Return the [x, y] coordinate for the center point of the cell that contains the specified text.  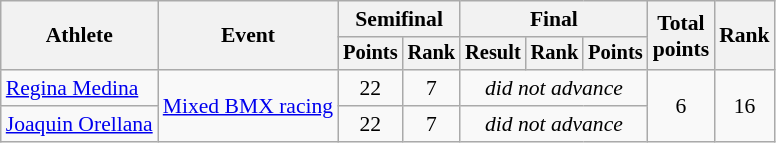
16 [744, 106]
Athlete [80, 36]
Event [248, 36]
Semifinal [399, 19]
Final [554, 19]
Joaquin Orellana [80, 124]
Regina Medina [80, 88]
6 [682, 106]
Result [493, 54]
Mixed BMX racing [248, 106]
Totalpoints [682, 36]
